Locate the cell with the specified text and output its [X, Y] center coordinate. 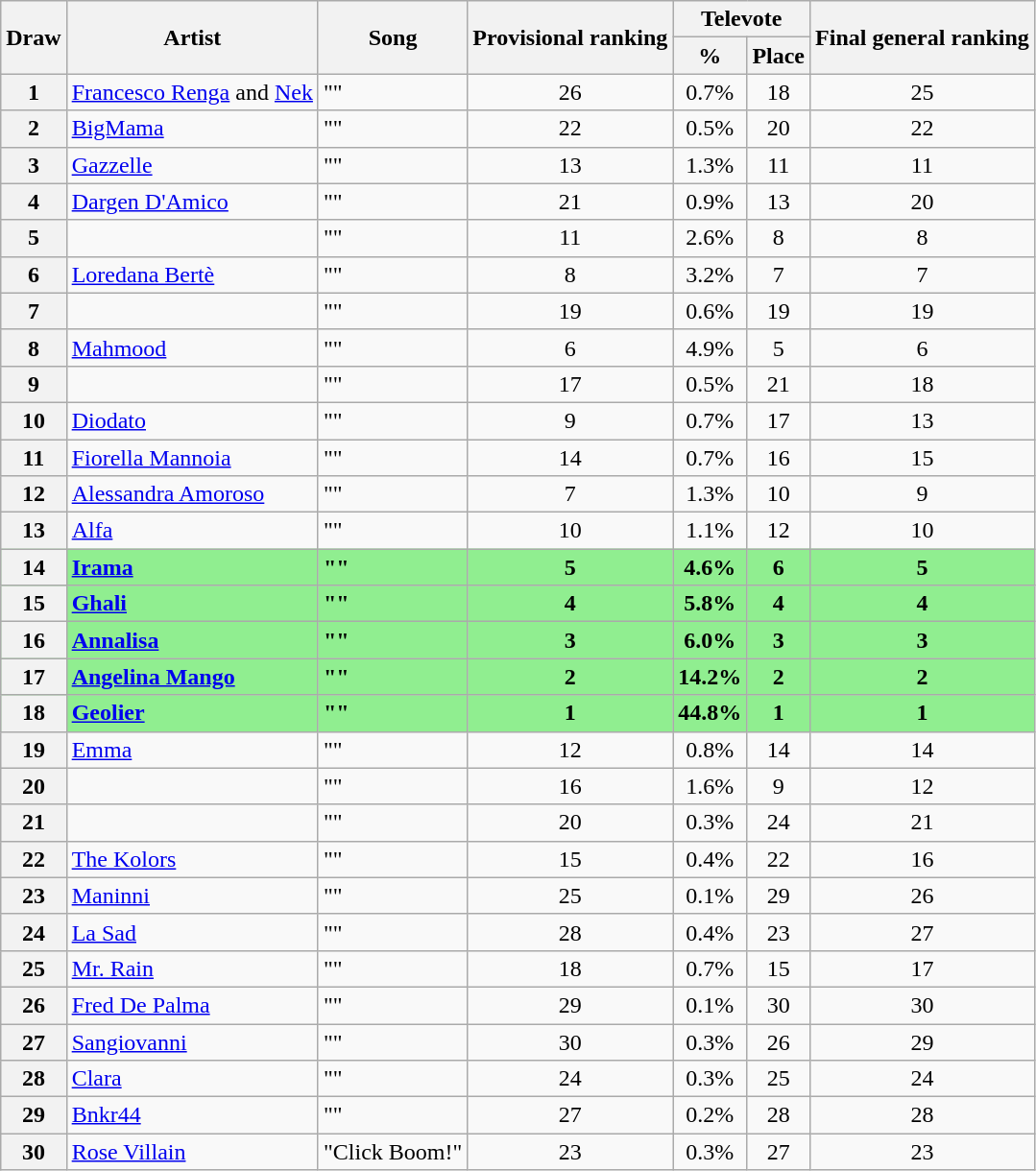
Dargen D'Amico [192, 202]
Provisional ranking [570, 37]
0.2% [711, 1115]
Song [392, 37]
Alessandra Amoroso [192, 494]
Maninni [192, 896]
2.6% [711, 238]
1.1% [711, 531]
0.9% [711, 202]
Angelina Mango [192, 677]
3.2% [711, 275]
4.6% [711, 567]
Fred De Palma [192, 1005]
44.8% [711, 713]
0.8% [711, 750]
Irama [192, 567]
1.6% [711, 786]
The Kolors [192, 859]
Final general ranking [923, 37]
Draw [34, 37]
5.8% [711, 604]
Annalisa [192, 640]
Francesco Renga and Nek [192, 92]
% [711, 56]
BigMama [192, 129]
Artist [192, 37]
Geolier [192, 713]
Ghali [192, 604]
6.0% [711, 640]
0.6% [711, 311]
La Sad [192, 932]
Gazzelle [192, 165]
Alfa [192, 531]
Place [779, 56]
Clara [192, 1079]
"Click Boom!" [392, 1152]
4.9% [711, 347]
Loredana Bertè [192, 275]
Emma [192, 750]
Sangiovanni [192, 1041]
Rose Villain [192, 1152]
Mr. Rain [192, 968]
Mahmood [192, 347]
Fiorella Mannoia [192, 458]
Bnkr44 [192, 1115]
Televote [741, 19]
Diodato [192, 420]
14.2% [711, 677]
